Output the (X, Y) coordinate of the center of the cell containing the given text.  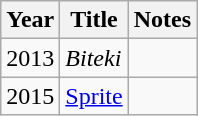
Sprite (94, 96)
2013 (30, 58)
Title (94, 20)
2015 (30, 96)
Notes (162, 20)
Year (30, 20)
Biteki (94, 58)
